Pinpoint the cell where the given text exists, returning its (x, y) midpoint coordinate. 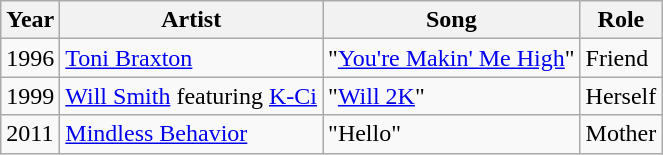
Toni Braxton (192, 58)
"Hello" (452, 134)
Will Smith featuring K-Ci (192, 96)
"You're Makin' Me High" (452, 58)
Role (621, 20)
"Will 2K" (452, 96)
Year (30, 20)
Mother (621, 134)
Friend (621, 58)
1996 (30, 58)
2011 (30, 134)
Artist (192, 20)
Song (452, 20)
Herself (621, 96)
1999 (30, 96)
Mindless Behavior (192, 134)
